Identify which cell holds the provided text, then report its [X, Y] central coordinate. 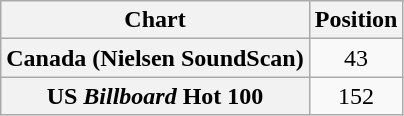
Chart [155, 20]
152 [356, 96]
Position [356, 20]
43 [356, 58]
US Billboard Hot 100 [155, 96]
Canada (Nielsen SoundScan) [155, 58]
